Capture the cell that displays the provided text and extract its (x, y) central coordinate. 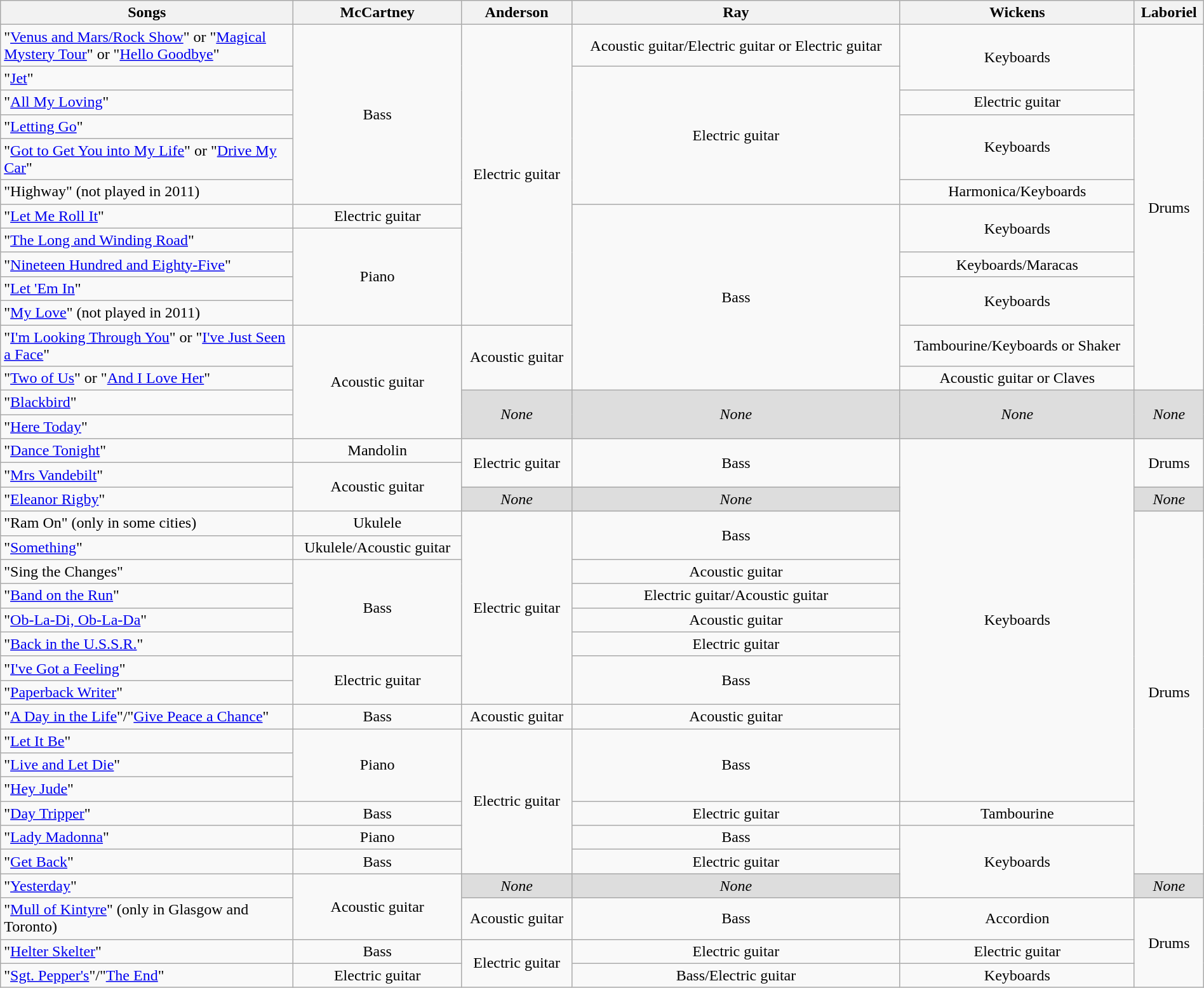
"Let Me Roll It" (147, 216)
Ukulele (377, 523)
Bass/Electric guitar (737, 975)
"Ob-La-Di, Ob-La-Da" (147, 620)
Acoustic guitar/Electric guitar or Electric guitar (737, 46)
"A Day in the Life"/"Give Peace a Chance" (147, 716)
"Two of Us" or "And I Love Her" (147, 378)
"Sing the Changes" (147, 571)
"Let It Be" (147, 741)
"Eleanor Rigby" (147, 499)
"Day Tripper" (147, 813)
Ray (737, 13)
Wickens (1017, 13)
Ukulele/Acoustic guitar (377, 547)
Laboriel (1168, 13)
"Mull of Kintyre" (only in Glasgow and Toronto) (147, 918)
"Here Today" (147, 427)
"Nineteen Hundred and Eighty-Five" (147, 264)
"Lady Madonna" (147, 838)
"Dance Tonight" (147, 451)
Electric guitar/Acoustic guitar (737, 596)
"Paperback Writer" (147, 692)
McCartney (377, 13)
"Get Back" (147, 862)
"Ram On" (only in some cities) (147, 523)
"Letting Go" (147, 126)
"Band on the Run" (147, 596)
"Got to Get You into My Life" or "Drive My Car" (147, 159)
"Sgt. Pepper's"/"The End" (147, 975)
"Let 'Em In" (147, 288)
"Mrs Vandebilt" (147, 475)
"My Love" (not played in 2011) (147, 312)
Keyboards/Maracas (1017, 264)
Mandolin (377, 451)
Tambourine/Keyboards or Shaker (1017, 345)
"Live and Let Die" (147, 765)
"Venus and Mars/Rock Show" or "Magical Mystery Tour" or "Hello Goodbye" (147, 46)
"Helter Skelter" (147, 951)
Tambourine (1017, 813)
Acoustic guitar or Claves (1017, 378)
"I've Got a Feeling" (147, 668)
"Yesterday" (147, 886)
"The Long and Winding Road" (147, 240)
"Something" (147, 547)
"All My Loving" (147, 102)
Songs (147, 13)
"Back in the U.S.S.R." (147, 644)
Accordion (1017, 918)
"I'm Looking Through You" or "I've Just Seen a Face" (147, 345)
"Hey Jude" (147, 789)
Anderson (517, 13)
"Blackbird" (147, 403)
"Highway" (not played in 2011) (147, 192)
Harmonica/Keyboards (1017, 192)
"Jet" (147, 78)
